Output the [X, Y] coordinate of the center of the cell containing the given text.  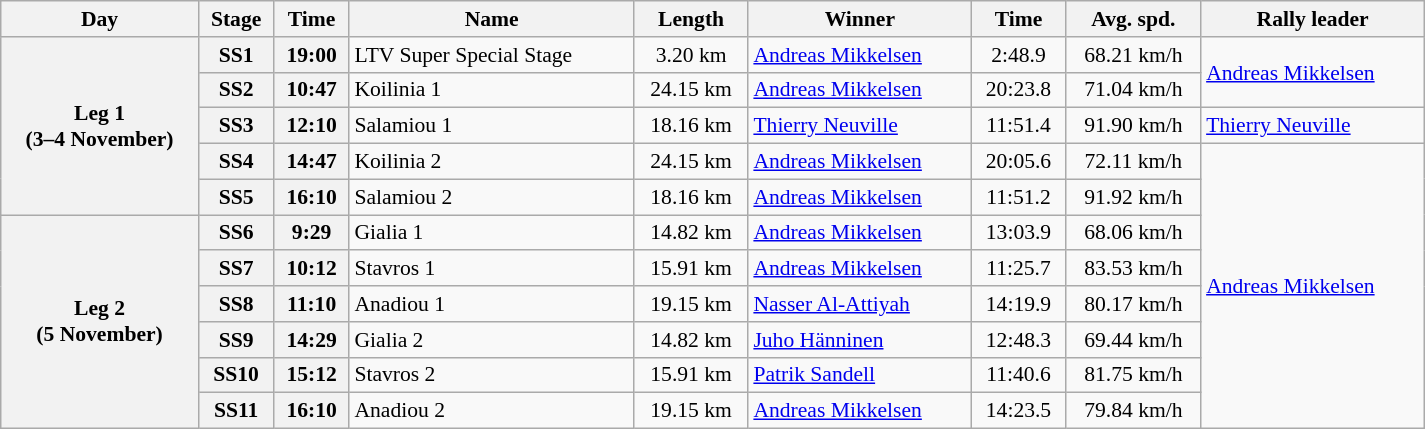
Winner [860, 19]
Rally leader [1312, 19]
11:10 [312, 304]
SS1 [236, 55]
Length [691, 19]
14:29 [312, 340]
Stage [236, 19]
12:10 [312, 126]
14:47 [312, 162]
Nasser Al-Attiyah [860, 304]
Stavros 1 [491, 269]
Leg 1(3–4 November) [100, 126]
Anadiou 2 [491, 411]
91.90 km/h [1134, 126]
Koilinia 2 [491, 162]
SS11 [236, 411]
Name [491, 19]
15:12 [312, 375]
10:47 [312, 90]
SS7 [236, 269]
2:48.9 [1018, 55]
11:40.6 [1018, 375]
Anadiou 1 [491, 304]
79.84 km/h [1134, 411]
SS8 [236, 304]
Salamiou 1 [491, 126]
14:19.9 [1018, 304]
Avg. spd. [1134, 19]
Gialia 2 [491, 340]
SS5 [236, 197]
69.44 km/h [1134, 340]
81.75 km/h [1134, 375]
Patrik Sandell [860, 375]
LTV Super Special Stage [491, 55]
SS9 [236, 340]
83.53 km/h [1134, 269]
72.11 km/h [1134, 162]
Juho Hänninen [860, 340]
11:51.4 [1018, 126]
80.17 km/h [1134, 304]
Leg 2(5 November) [100, 322]
20:05.6 [1018, 162]
Day [100, 19]
68.21 km/h [1134, 55]
SS6 [236, 233]
Stavros 2 [491, 375]
20:23.8 [1018, 90]
Koilinia 1 [491, 90]
71.04 km/h [1134, 90]
10:12 [312, 269]
SS2 [236, 90]
12:48.3 [1018, 340]
91.92 km/h [1134, 197]
14:23.5 [1018, 411]
19:00 [312, 55]
SS4 [236, 162]
13:03.9 [1018, 233]
68.06 km/h [1134, 233]
SS3 [236, 126]
SS10 [236, 375]
11:25.7 [1018, 269]
3.20 km [691, 55]
11:51.2 [1018, 197]
Salamiou 2 [491, 197]
9:29 [312, 233]
Gialia 1 [491, 233]
